Find where the given text appears and provide that cell's center as (X, Y) coordinate. 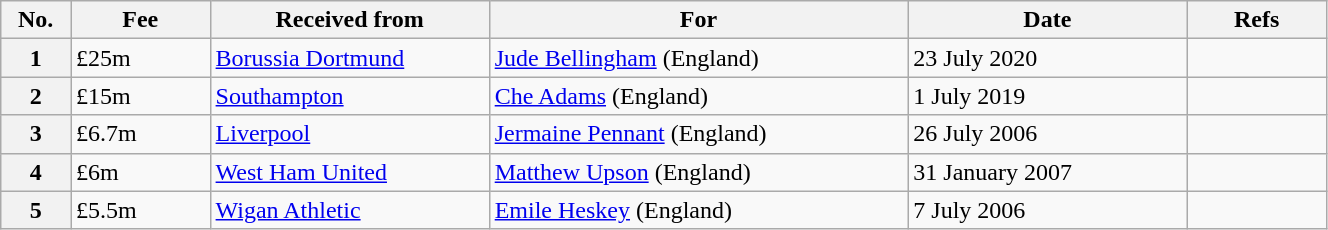
5 (36, 210)
£15m (141, 96)
1 (36, 58)
31 January 2007 (1048, 172)
Che Adams (England) (698, 96)
23 July 2020 (1048, 58)
3 (36, 134)
Jermaine Pennant (England) (698, 134)
Jude Bellingham (England) (698, 58)
West Ham United (350, 172)
£6m (141, 172)
Date (1048, 20)
1 July 2019 (1048, 96)
For (698, 20)
2 (36, 96)
£5.5m (141, 210)
26 July 2006 (1048, 134)
Borussia Dortmund (350, 58)
Received from (350, 20)
Southampton (350, 96)
4 (36, 172)
£25m (141, 58)
No. (36, 20)
£6.7m (141, 134)
Wigan Athletic (350, 210)
Matthew Upson (England) (698, 172)
Refs (1257, 20)
Emile Heskey (England) (698, 210)
Fee (141, 20)
7 July 2006 (1048, 210)
Liverpool (350, 134)
